Return [x, y] of the center of cell containing provided text 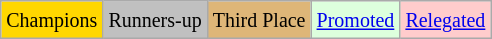
Third Place [259, 20]
Promoted [356, 20]
Relegated [446, 20]
Champions [52, 20]
Runners-up [155, 20]
